Extract the [x, y] coordinate from the center of the cell holding the provided text.  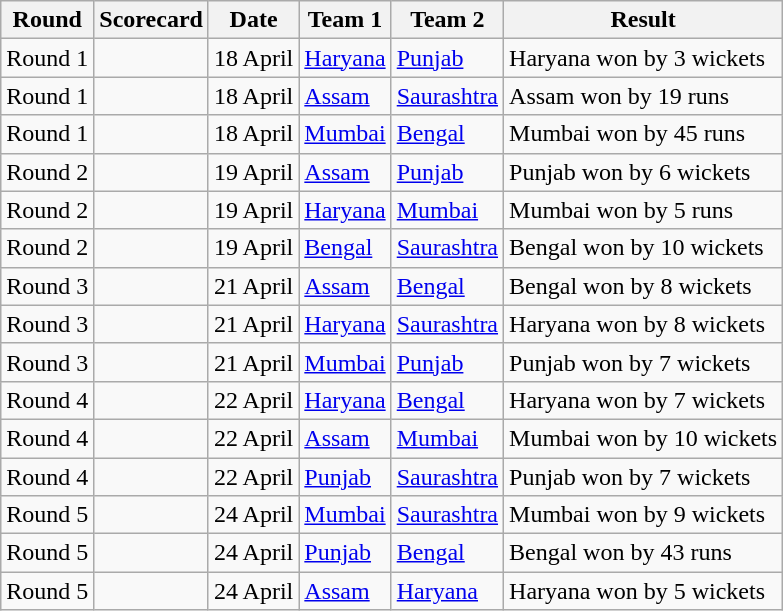
Assam won by 19 runs [644, 96]
Mumbai won by 9 wickets [644, 515]
Round [48, 20]
Bengal won by 43 runs [644, 553]
Team 2 [447, 20]
Scorecard [152, 20]
Haryana won by 5 wickets [644, 591]
Result [644, 20]
Bengal won by 10 wickets [644, 248]
Team 1 [345, 20]
Haryana won by 3 wickets [644, 58]
Date [253, 20]
Bengal won by 8 wickets [644, 286]
Haryana won by 7 wickets [644, 400]
Mumbai won by 5 runs [644, 210]
Haryana won by 8 wickets [644, 324]
Punjab won by 6 wickets [644, 172]
Mumbai won by 10 wickets [644, 438]
Mumbai won by 45 runs [644, 134]
